Search for the cell housing the specified text and yield its [X, Y] center coordinate. 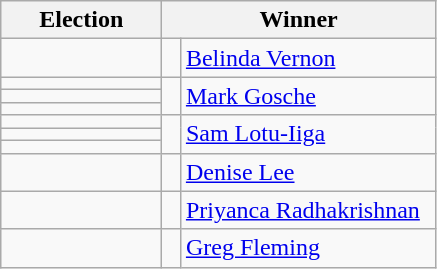
Denise Lee [308, 172]
Winner [299, 20]
Mark Gosche [308, 96]
Sam Lotu-Iiga [308, 134]
Greg Fleming [308, 248]
Belinda Vernon [308, 58]
Election [82, 20]
Priyanca Radhakrishnan [308, 210]
